From the cell containing the given text, extract its center point as (X, Y) coordinate. 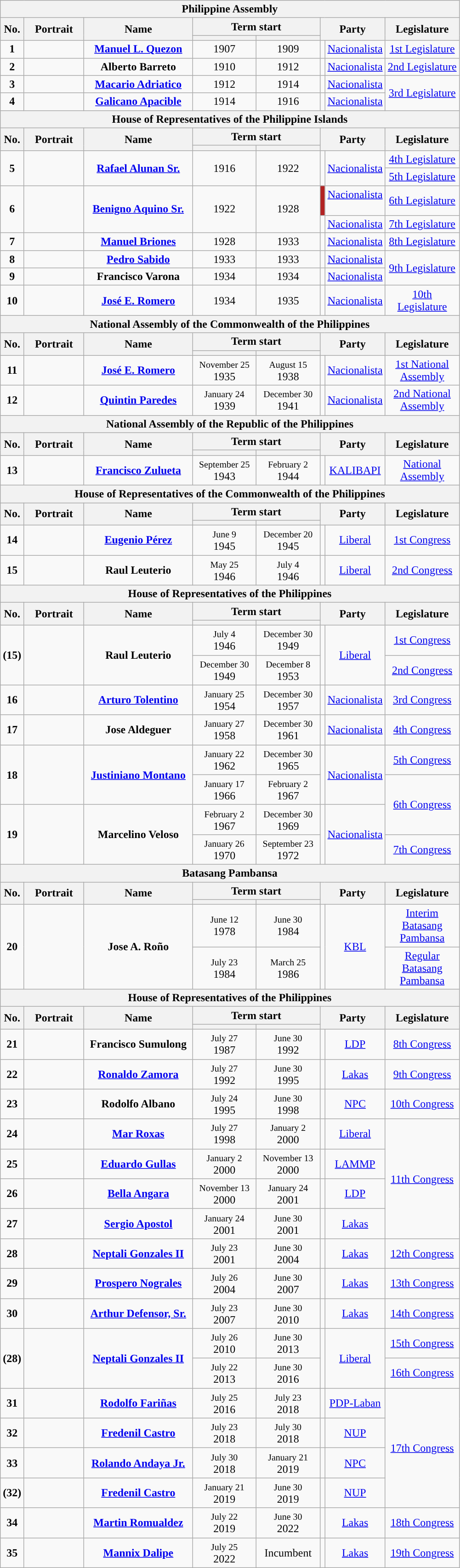
June 301992 (288, 1044)
December 301941 (288, 400)
5th Legislature (422, 177)
June 302001 (288, 1224)
33 (12, 1463)
1st Legislature (422, 49)
8th Congress (422, 1044)
July 222019 (224, 1522)
17th Congress (422, 1448)
National Assembly of the Republic of the Philippines (230, 424)
Prospero Nograles (138, 1283)
18th Congress (422, 1522)
15 (12, 570)
July 252016 (224, 1403)
June 301984 (288, 926)
Galicano Apacible (138, 102)
Jose Aldeguer (138, 730)
6th Congress (422, 804)
Marcelino Veloso (138, 834)
National Assembly of the Commonwealth of the Philippines (230, 324)
Justiniano Montano (138, 775)
22 (12, 1074)
KBL (355, 947)
17 (12, 730)
Regular Batasang Pambansa (422, 968)
19 (12, 834)
June 302013 (288, 1343)
(32) (12, 1493)
7 (12, 242)
4th Congress (422, 730)
20 (12, 947)
Manuel Briones (138, 242)
December 301965 (288, 759)
Bella Angara (138, 1193)
July 232007 (224, 1313)
25 (12, 1164)
Mannix Dalipe (138, 1553)
5th Congress (422, 759)
June 302007 (288, 1283)
24 (12, 1134)
Incumbent (288, 1553)
(28) (12, 1358)
4 (12, 102)
7th Legislature (422, 224)
Manuel L. Quezon (138, 49)
July 232001 (224, 1253)
July 222013 (224, 1374)
9th Legislature (422, 268)
12 (12, 400)
31 (12, 1403)
National Assembly (422, 470)
July 262010 (224, 1343)
June 301995 (288, 1074)
Rolando Andaya Jr. (138, 1463)
Benigno Aquino Sr. (138, 210)
June 301998 (288, 1104)
June 302004 (288, 1253)
2nd National Assembly (422, 400)
January 271958 (224, 730)
19th Congress (422, 1553)
December 301961 (288, 730)
Arthur Defensor, Sr. (138, 1313)
18 (12, 775)
December 201945 (288, 541)
1910 (224, 67)
7th Congress (422, 850)
June 302016 (288, 1374)
Philippine Assembly (230, 9)
9th Congress (422, 1074)
11th Congress (422, 1179)
2 (12, 67)
23 (12, 1104)
6th Legislature (422, 200)
14 (12, 541)
November 251935 (224, 371)
4th Legislature (422, 159)
27 (12, 1224)
June 302010 (288, 1313)
14th Congress (422, 1313)
Martin Romualdez (138, 1522)
29 (12, 1283)
Batasang Pambansa (230, 873)
June 302022 (288, 1522)
11 (12, 371)
February 21944 (288, 470)
Mar Roxas (138, 1134)
July 252022 (224, 1553)
(15) (12, 655)
21 (12, 1044)
Francisco Sumulong (138, 1044)
Francisco Zulueta (138, 470)
June 91945 (224, 541)
8th Legislature (422, 242)
12th Congress (422, 1253)
Rafael Alunan Sr. (138, 168)
6 (12, 210)
Quintin Paredes (138, 400)
16 (12, 700)
1 (12, 49)
Ronaldo Zamora (138, 1074)
May 251946 (224, 570)
Rodolfo Albano (138, 1104)
13 (12, 470)
9 (12, 277)
16th Congress (422, 1374)
34 (12, 1522)
July 262004 (224, 1283)
January 241939 (224, 400)
March 251986 (288, 968)
Arturo Tolentino (138, 700)
15th Congress (422, 1343)
3rd Legislature (422, 93)
June 121978 (224, 926)
July 241995 (224, 1104)
Rodolfo Fariñas (138, 1403)
Pedro Sabido (138, 259)
26 (12, 1193)
Francisco Varona (138, 277)
July 271998 (224, 1134)
December 81953 (288, 670)
July 231984 (224, 968)
2nd Legislature (422, 67)
30 (12, 1313)
August 151938 (288, 371)
28 (12, 1253)
1st National Assembly (422, 371)
Jose A. Roño (138, 947)
June 302019 (288, 1493)
Eduardo Gullas (138, 1164)
January 171966 (224, 790)
Interim Batasang Pambansa (422, 926)
Sergio Apostol (138, 1224)
LAMMP (355, 1164)
10th Legislature (422, 301)
January 221962 (224, 759)
Macario Adriatico (138, 84)
13th Congress (422, 1283)
July 271987 (224, 1044)
Alberto Barreto (138, 67)
December 301957 (288, 700)
32 (12, 1433)
January 251954 (224, 700)
10th Congress (422, 1104)
1909 (288, 49)
1935 (288, 301)
3 (12, 84)
House of Representatives of the Commonwealth of the Philippines (230, 494)
January 261970 (224, 850)
House of Representatives of the Philippine Islands (230, 119)
10 (12, 301)
KALIBAPI (355, 470)
PDP-Laban (355, 1403)
3rd Congress (422, 700)
September 251943 (224, 470)
Eugenio Pérez (138, 541)
35 (12, 1553)
8 (12, 259)
5 (12, 168)
1907 (224, 49)
December 301969 (288, 819)
July 271992 (224, 1074)
September 231972 (288, 850)
